Locate the cell with the specified text and output its [x, y] center coordinate. 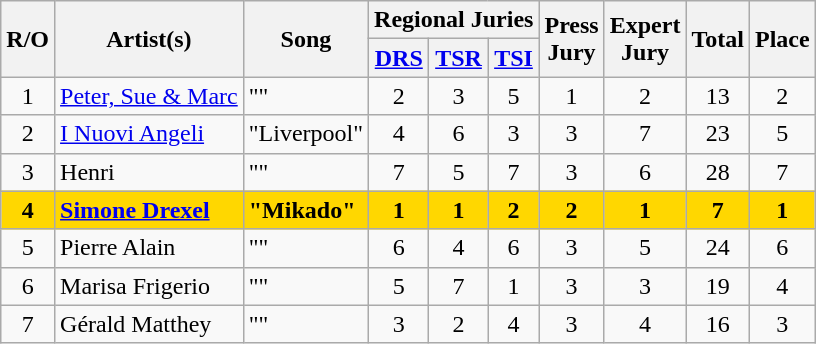
ExpertJury [645, 39]
Total [718, 39]
DRS [399, 58]
Artist(s) [150, 39]
Song [306, 39]
I Nuovi Angeli [150, 134]
Peter, Sue & Marc [150, 96]
"Liverpool" [306, 134]
Place [782, 39]
PressJury [572, 39]
24 [718, 248]
R/O [28, 39]
19 [718, 286]
Gérald Matthey [150, 324]
23 [718, 134]
Marisa Frigerio [150, 286]
28 [718, 172]
TSI [514, 58]
Regional Juries [454, 20]
16 [718, 324]
"Mikado" [306, 210]
Henri [150, 172]
Simone Drexel [150, 210]
TSR [458, 58]
Pierre Alain [150, 248]
13 [718, 96]
